From the cell containing the given text, extract its center point as [x, y] coordinate. 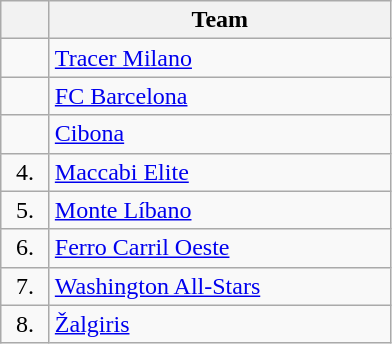
Tracer Milano [220, 58]
Žalgiris [220, 324]
6. [26, 248]
8. [26, 324]
Team [220, 20]
7. [26, 286]
Monte Líbano [220, 210]
5. [26, 210]
Washington All-Stars [220, 286]
4. [26, 172]
FC Barcelona [220, 96]
Ferro Carril Oeste [220, 248]
Maccabi Elite [220, 172]
Cibona [220, 134]
